Determine the [x, y] coordinate at the center of the cell enclosing the given text.  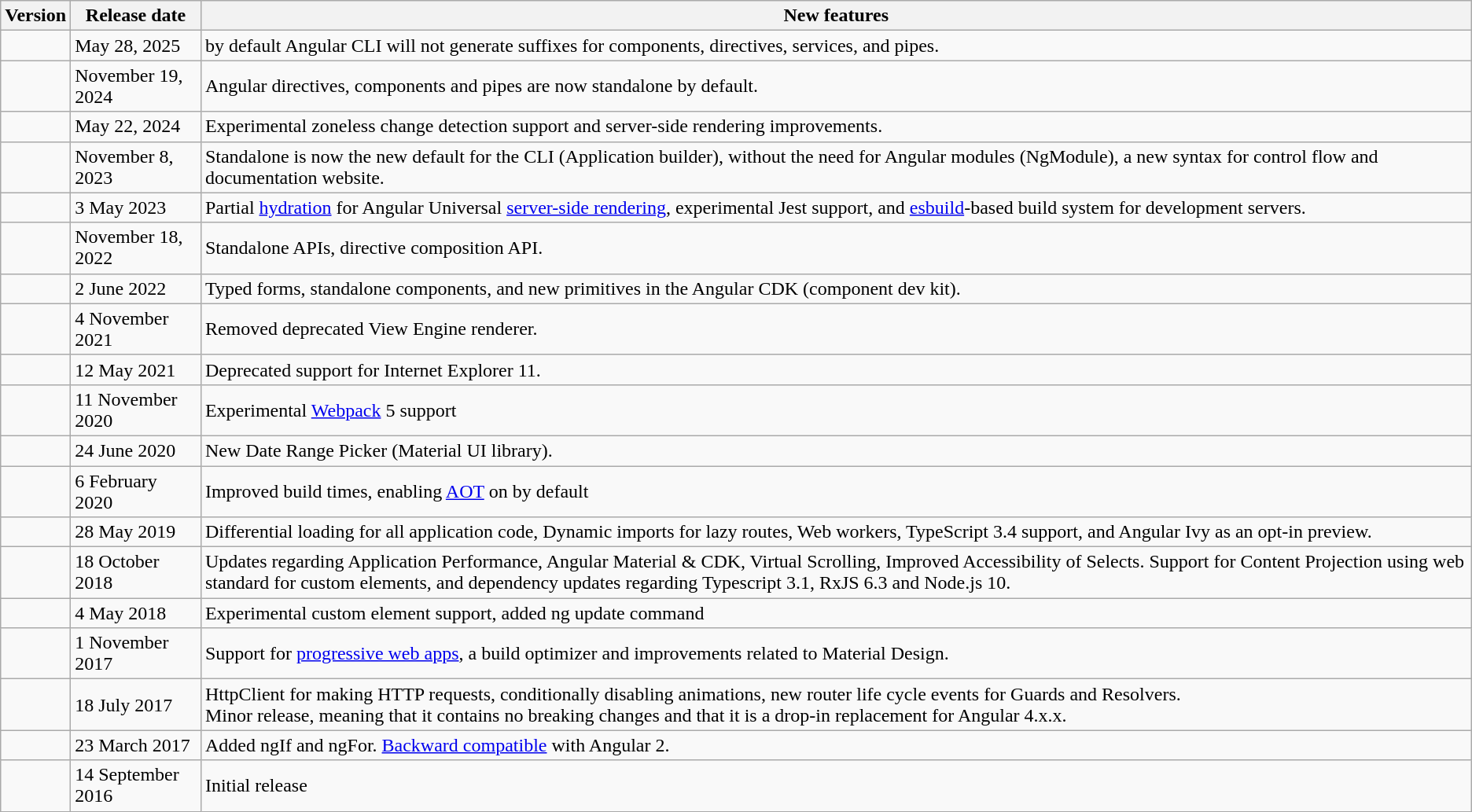
May 28, 2025 [136, 46]
Partial hydration for Angular Universal server-side rendering, experimental Jest support, and esbuild-based build system for development servers. [836, 208]
Initial release [836, 786]
Angular directives, components and pipes are now standalone by default. [836, 86]
Removed deprecated View Engine renderer. [836, 329]
November 8, 2023 [136, 167]
11 November 2020 [136, 410]
Improved build times, enabling AOT on by default [836, 491]
Support for progressive web apps, a build optimizer and improvements related to Material Design. [836, 654]
November 19, 2024 [136, 86]
18 July 2017 [136, 704]
1 November 2017 [136, 654]
4 November 2021 [136, 329]
12 May 2021 [136, 369]
Standalone APIs, directive composition API. [836, 248]
6 February 2020 [136, 491]
Experimental Webpack 5 support [836, 410]
Release date [136, 16]
Experimental custom element support, added ng update command [836, 613]
3 May 2023 [136, 208]
by default Angular CLI will not generate suffixes for components, directives, services, and pipes. [836, 46]
14 September 2016 [136, 786]
May 22, 2024 [136, 127]
New features [836, 16]
November 18, 2022 [136, 248]
Deprecated support for Internet Explorer 11. [836, 369]
Version [36, 16]
23 March 2017 [136, 745]
24 June 2020 [136, 450]
Added ngIf and ngFor. Backward compatible with Angular 2. [836, 745]
Typed forms, standalone components, and new primitives in the Angular CDK (component dev kit). [836, 288]
2 June 2022 [136, 288]
28 May 2019 [136, 532]
New Date Range Picker (Material UI library). [836, 450]
18 October 2018 [136, 572]
Experimental zoneless change detection support and server-side rendering improvements. [836, 127]
4 May 2018 [136, 613]
